Find where the given text appears and provide that cell's center as [X, Y] coordinate. 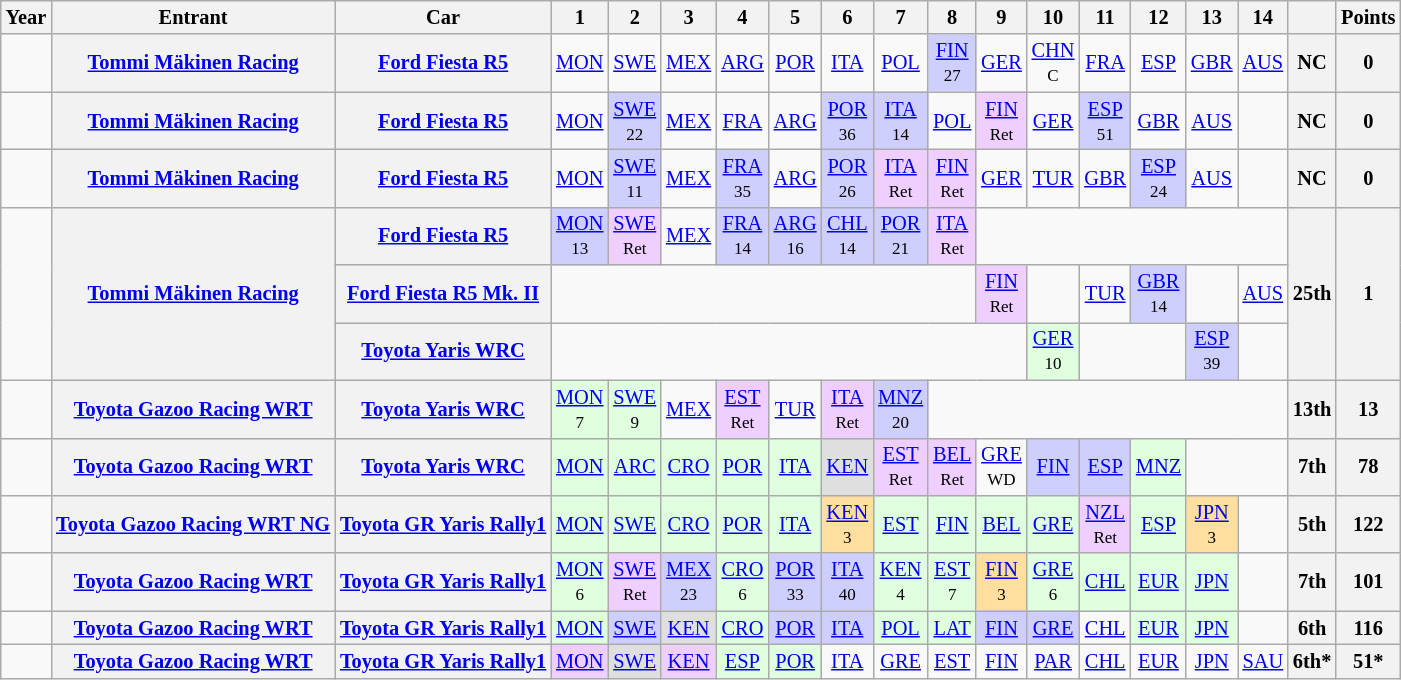
51* [1368, 661]
NZLRet [1105, 524]
JPN3 [1212, 524]
13th [1312, 409]
MON7 [580, 409]
ESP51 [1105, 121]
7 [900, 17]
SWE22 [634, 121]
SWE9 [634, 409]
CHL14 [847, 236]
11 [1105, 17]
FRA14 [742, 236]
CHNC [1054, 63]
Car [443, 17]
BEL [1001, 524]
FIN27 [952, 63]
POR21 [900, 236]
MON6 [580, 582]
POR36 [847, 121]
5 [796, 17]
8 [952, 17]
6 [847, 17]
KEN3 [847, 524]
MNZ20 [900, 409]
Toyota Gazoo Racing WRT NG [193, 524]
6th [1312, 628]
FRA35 [742, 178]
SAU [1263, 661]
ESP39 [1212, 351]
116 [1368, 628]
14 [1263, 17]
ARC [634, 467]
GREWD [1001, 467]
Points [1368, 17]
Year [26, 17]
SWE11 [634, 178]
12 [1158, 17]
LAT [952, 628]
POR33 [796, 582]
GBR14 [1158, 294]
122 [1368, 524]
MNZ [1158, 467]
9 [1001, 17]
CRO6 [742, 582]
PAR [1054, 661]
EST7 [952, 582]
BELRet [952, 467]
ARG16 [796, 236]
Ford Fiesta R5 Mk. II [443, 294]
10 [1054, 17]
FIN3 [1001, 582]
MEX23 [688, 582]
5th [1312, 524]
4 [742, 17]
ESP24 [1158, 178]
KEN4 [900, 582]
ITA14 [900, 121]
25th [1312, 294]
6th* [1312, 661]
2 [634, 17]
POR26 [847, 178]
GER10 [1054, 351]
GRE6 [1054, 582]
3 [688, 17]
Entrant [193, 17]
ITA40 [847, 582]
MON13 [580, 236]
101 [1368, 582]
78 [1368, 467]
